Return the [X, Y] coordinate for the center point of the cell that contains the specified text.  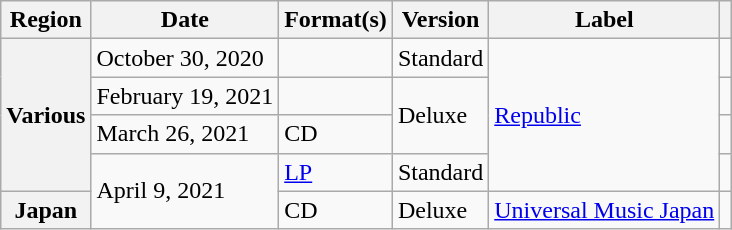
Version [440, 20]
LP [336, 172]
Date [185, 20]
Japan [46, 210]
October 30, 2020 [185, 58]
Republic [604, 115]
Format(s) [336, 20]
February 19, 2021 [185, 96]
April 9, 2021 [185, 191]
March 26, 2021 [185, 134]
Region [46, 20]
Various [46, 115]
Universal Music Japan [604, 210]
Label [604, 20]
